Determine the [x, y] coordinate at the center of the cell enclosing the given text.  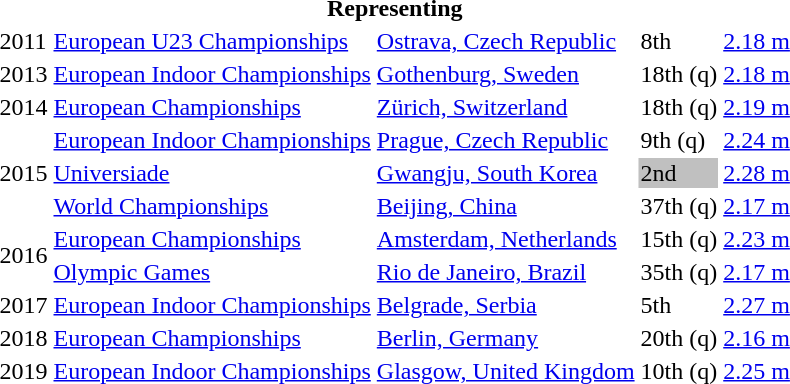
Beijing, China [506, 206]
8th [679, 41]
European U23 Championships [212, 41]
20th (q) [679, 338]
Zürich, Switzerland [506, 107]
Prague, Czech Republic [506, 140]
World Championships [212, 206]
Ostrava, Czech Republic [506, 41]
35th (q) [679, 272]
Berlin, Germany [506, 338]
2nd [679, 173]
Universiade [212, 173]
5th [679, 305]
Gwangju, South Korea [506, 173]
15th (q) [679, 239]
Olympic Games [212, 272]
Amsterdam, Netherlands [506, 239]
Rio de Janeiro, Brazil [506, 272]
Gothenburg, Sweden [506, 74]
Belgrade, Serbia [506, 305]
9th (q) [679, 140]
37th (q) [679, 206]
